Return [X, Y] of the center of cell containing provided text 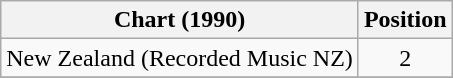
New Zealand (Recorded Music NZ) [180, 58]
2 [405, 58]
Position [405, 20]
Chart (1990) [180, 20]
